From the cell containing the given text, extract its center point as [x, y] coordinate. 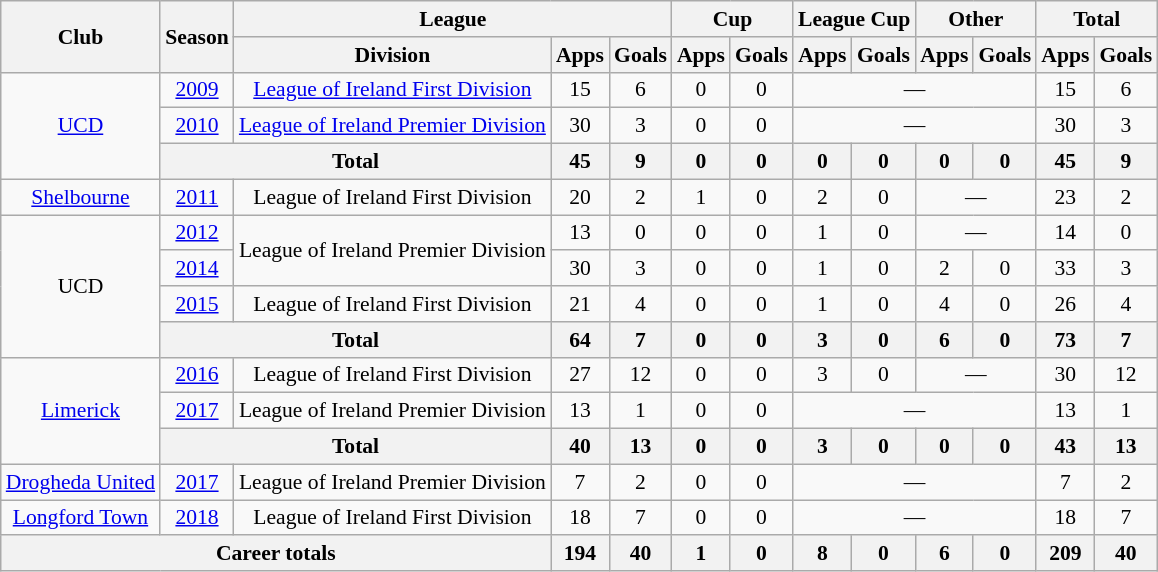
Other [976, 19]
26 [1065, 304]
Cup [732, 19]
2010 [197, 126]
21 [580, 304]
2009 [197, 90]
27 [580, 375]
2011 [197, 197]
League [453, 19]
2012 [197, 233]
8 [822, 554]
Longford Town [80, 518]
2016 [197, 375]
43 [1065, 447]
194 [580, 554]
Division [392, 55]
Limerick [80, 410]
Season [197, 36]
73 [1065, 340]
209 [1065, 554]
2014 [197, 269]
64 [580, 340]
Shelbourne [80, 197]
2018 [197, 518]
23 [1065, 197]
Drogheda United [80, 482]
Career totals [276, 554]
14 [1065, 233]
League Cup [854, 19]
2015 [197, 304]
Club [80, 36]
20 [580, 197]
33 [1065, 269]
